For the text-containing cell, return its midpoint in [x, y] coordinate format. 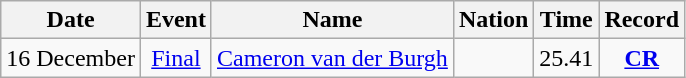
16 December [71, 58]
25.41 [566, 58]
Record [642, 20]
Event [176, 20]
Time [566, 20]
Cameron van der Burgh [332, 58]
Date [71, 20]
Name [332, 20]
Nation [493, 20]
Final [176, 58]
CR [642, 58]
